Pinpoint the cell where the given text exists, returning its (X, Y) midpoint coordinate. 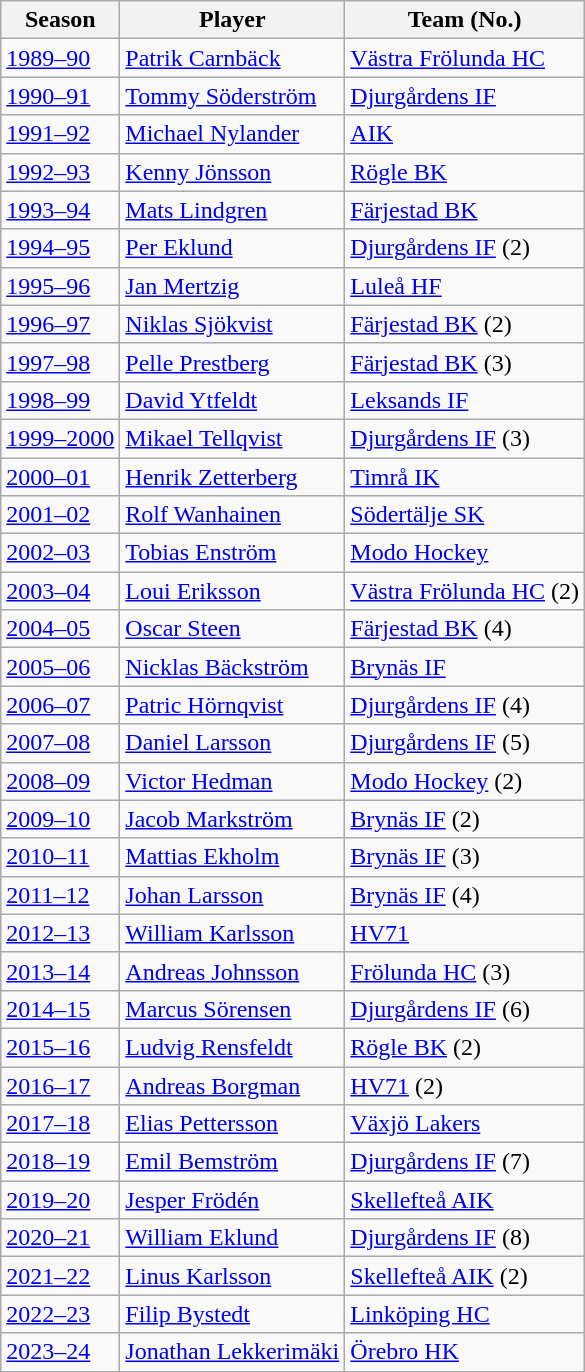
Mats Lindgren (232, 210)
2015–16 (60, 1047)
2003–04 (60, 591)
1993–94 (60, 210)
1997–98 (60, 362)
2006–07 (60, 705)
Tommy Söderström (232, 96)
Modo Hockey (2) (465, 781)
Linköping HC (465, 1314)
2020–21 (60, 1238)
Färjestad BK (4) (465, 629)
Niklas Sjökvist (232, 324)
Nicklas Bäckström (232, 667)
Södertälje SK (465, 515)
Djurgårdens IF (5) (465, 743)
1996–97 (60, 324)
Team (No.) (465, 20)
Michael Nylander (232, 134)
2008–09 (60, 781)
Färjestad BK (2) (465, 324)
Oscar Steen (232, 629)
2007–08 (60, 743)
2010–11 (60, 857)
Emil Bemström (232, 1162)
Luleå HF (465, 286)
Mattias Ekholm (232, 857)
Djurgårdens IF (465, 96)
Ludvig Rensfeldt (232, 1047)
Färjestad BK (3) (465, 362)
Djurgårdens IF (7) (465, 1162)
Loui Eriksson (232, 591)
2001–02 (60, 515)
Leksands IF (465, 400)
Djurgårdens IF (3) (465, 438)
2013–14 (60, 971)
Tobias Enström (232, 553)
1994–95 (60, 248)
1990–91 (60, 96)
Örebro HK (465, 1352)
Patric Hörnqvist (232, 705)
Rögle BK (2) (465, 1047)
Modo Hockey (465, 553)
2004–05 (60, 629)
2023–24 (60, 1352)
Brynäs IF (2) (465, 819)
1999–2000 (60, 438)
Elias Pettersson (232, 1124)
Pelle Prestberg (232, 362)
Jacob Markström (232, 819)
William Eklund (232, 1238)
Jan Mertzig (232, 286)
Daniel Larsson (232, 743)
Marcus Sörensen (232, 1009)
Västra Frölunda HC (2) (465, 591)
Kenny Jönsson (232, 172)
2002–03 (60, 553)
2000–01 (60, 477)
2017–18 (60, 1124)
Season (60, 20)
Per Eklund (232, 248)
Timrå IK (465, 477)
Skellefteå AIK (2) (465, 1276)
2016–17 (60, 1085)
Djurgårdens IF (4) (465, 705)
Jonathan Lekkerimäki (232, 1352)
2012–13 (60, 933)
Rolf Wanhainen (232, 515)
Djurgårdens IF (2) (465, 248)
2019–20 (60, 1200)
1992–93 (60, 172)
2022–23 (60, 1314)
1995–96 (60, 286)
2011–12 (60, 895)
Västra Frölunda HC (465, 58)
Patrik Carnbäck (232, 58)
2005–06 (60, 667)
2014–15 (60, 1009)
AIK (465, 134)
Filip Bystedt (232, 1314)
Skellefteå AIK (465, 1200)
Djurgårdens IF (6) (465, 1009)
Linus Karlsson (232, 1276)
Henrik Zetterberg (232, 477)
Rögle BK (465, 172)
Frölunda HC (3) (465, 971)
Brynäs IF (465, 667)
2021–22 (60, 1276)
Andreas Johnsson (232, 971)
2018–19 (60, 1162)
Färjestad BK (465, 210)
Brynäs IF (3) (465, 857)
Player (232, 20)
Victor Hedman (232, 781)
HV71 (465, 933)
1998–99 (60, 400)
2009–10 (60, 819)
David Ytfeldt (232, 400)
1991–92 (60, 134)
1989–90 (60, 58)
Djurgårdens IF (8) (465, 1238)
William Karlsson (232, 933)
Andreas Borgman (232, 1085)
HV71 (2) (465, 1085)
Brynäs IF (4) (465, 895)
Växjö Lakers (465, 1124)
Mikael Tellqvist (232, 438)
Jesper Frödén (232, 1200)
Johan Larsson (232, 895)
